Provide the [x, y] coordinate of the cell's center where the given text is located.  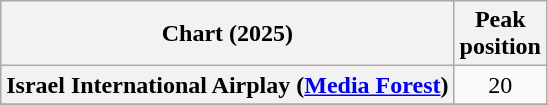
Israel International Airplay (Media Forest) [228, 85]
Chart (2025) [228, 34]
20 [500, 85]
Peakposition [500, 34]
